Return the [x, y] coordinate for the center point of the cell that contains the specified text.  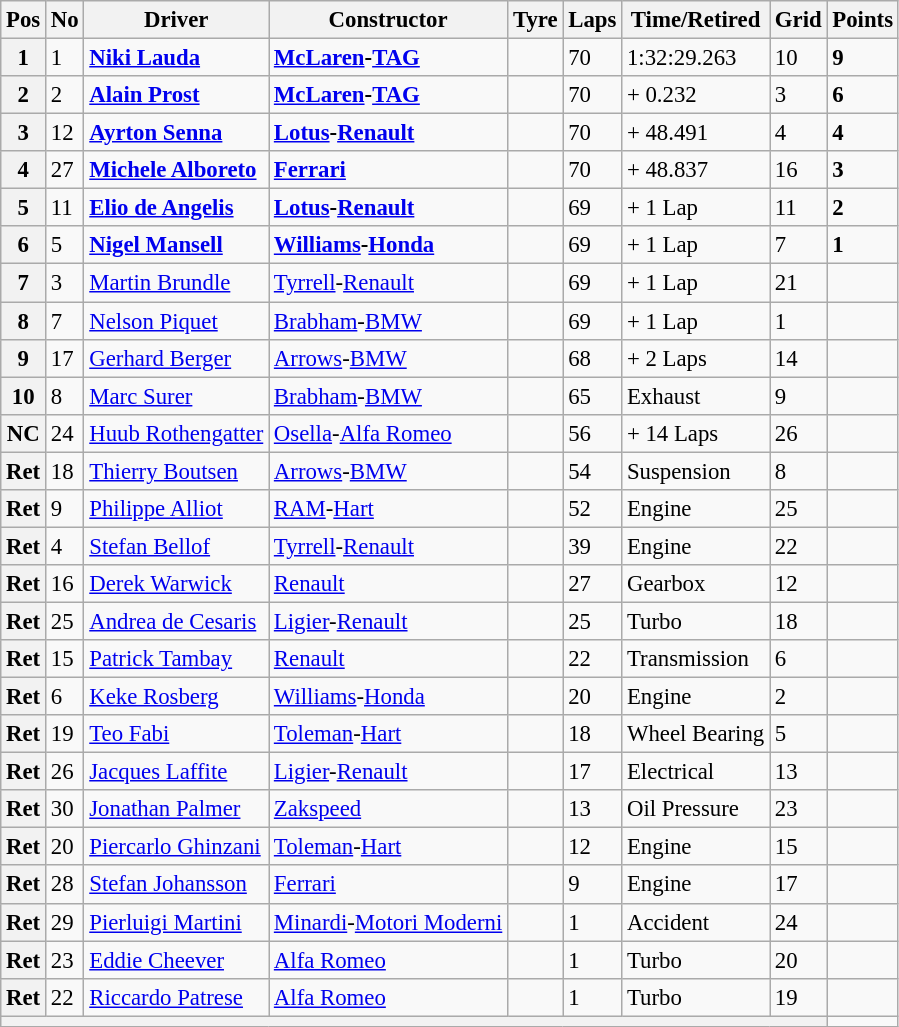
Pierluigi Martini [176, 922]
Gearbox [696, 584]
Zakspeed [388, 809]
Time/Retired [696, 20]
Michele Alboreto [176, 170]
Patrick Tambay [176, 659]
NC [24, 433]
65 [592, 396]
Jacques Laffite [176, 772]
Electrical [696, 772]
Stefan Bellof [176, 546]
Huub Rothengatter [176, 433]
Eddie Cheever [176, 960]
+ 48.837 [696, 170]
Gerhard Berger [176, 358]
Tyre [536, 20]
Teo Fabi [176, 734]
Wheel Bearing [696, 734]
Grid [798, 20]
Marc Surer [176, 396]
54 [592, 471]
Andrea de Cesaris [176, 621]
1:32:29.263 [696, 58]
29 [65, 922]
Nigel Mansell [176, 245]
+ 48.491 [696, 133]
Suspension [696, 471]
Thierry Boutsen [176, 471]
Philippe Alliot [176, 509]
Stefan Johansson [176, 885]
14 [798, 358]
Osella-Alfa Romeo [388, 433]
Niki Lauda [176, 58]
30 [65, 809]
+ 14 Laps [696, 433]
21 [798, 283]
39 [592, 546]
Riccardo Patrese [176, 997]
Laps [592, 20]
56 [592, 433]
Keke Rosberg [176, 697]
Derek Warwick [176, 584]
+ 2 Laps [696, 358]
Ayrton Senna [176, 133]
Transmission [696, 659]
Accident [696, 922]
Constructor [388, 20]
Jonathan Palmer [176, 809]
+ 0.232 [696, 95]
Minardi-Motori Moderni [388, 922]
Oil Pressure [696, 809]
28 [65, 885]
Pos [24, 20]
Points [862, 20]
52 [592, 509]
Nelson Piquet [176, 321]
Driver [176, 20]
Martin Brundle [176, 283]
No [65, 20]
Exhaust [696, 396]
68 [592, 358]
RAM-Hart [388, 509]
Piercarlo Ghinzani [176, 847]
Alain Prost [176, 95]
Elio de Angelis [176, 208]
